Search for the cell housing the specified text and yield its (x, y) center coordinate. 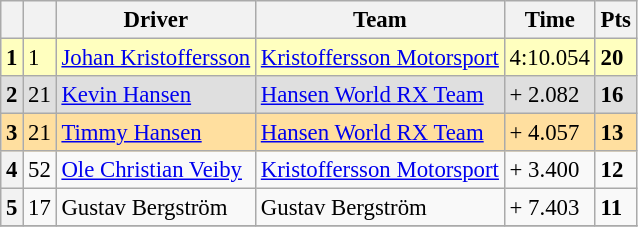
12 (616, 170)
4 (12, 170)
+ 4.057 (550, 133)
Driver (156, 20)
20 (616, 58)
Pts (616, 20)
11 (616, 208)
Johan Kristoffersson (156, 58)
4:10.054 (550, 58)
5 (12, 208)
2 (12, 95)
+ 7.403 (550, 208)
+ 3.400 (550, 170)
Timmy Hansen (156, 133)
13 (616, 133)
Time (550, 20)
+ 2.082 (550, 95)
3 (12, 133)
52 (40, 170)
Team (380, 20)
17 (40, 208)
16 (616, 95)
Ole Christian Veiby (156, 170)
Kevin Hansen (156, 95)
